Find where the given text appears and provide that cell's center as (X, Y) coordinate. 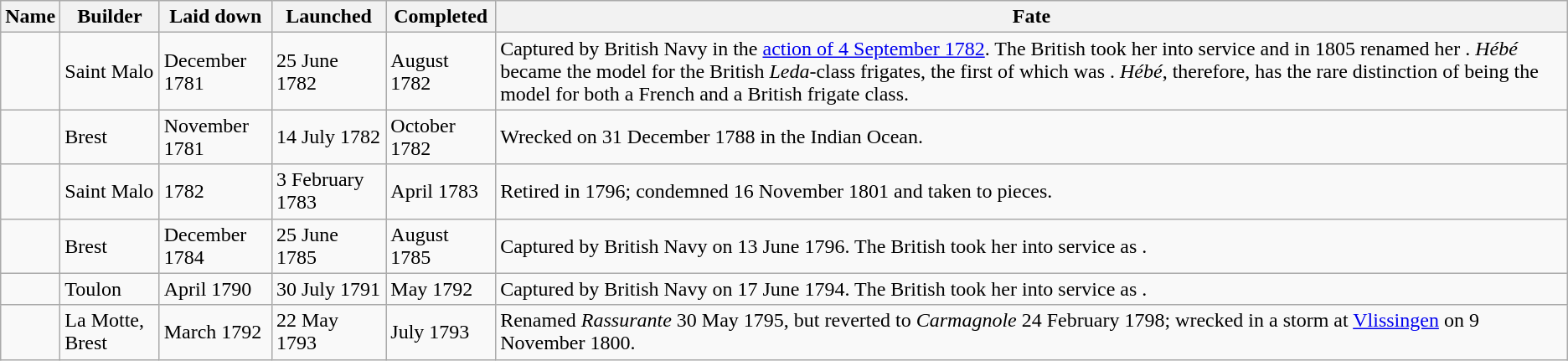
25 June 1782 (328, 71)
August 1785 (441, 246)
Fate (1032, 17)
April 1790 (215, 289)
3 February 1783 (328, 191)
Toulon (110, 289)
1782 (215, 191)
July 1793 (441, 332)
May 1792 (441, 289)
November 1781 (215, 137)
Wrecked on 31 December 1788 in the Indian Ocean. (1032, 137)
Laid down (215, 17)
Captured by British Navy on 13 June 1796. The British took her into service as . (1032, 246)
Captured by British Navy on 17 June 1794. The British took her into service as . (1032, 289)
December 1781 (215, 71)
14 July 1782 (328, 137)
December 1784 (215, 246)
22 May 1793 (328, 332)
30 July 1791 (328, 289)
La Motte, Brest (110, 332)
Builder (110, 17)
25 June 1785 (328, 246)
Name (30, 17)
Retired in 1796; condemned 16 November 1801 and taken to pieces. (1032, 191)
Launched (328, 17)
October 1782 (441, 137)
March 1792 (215, 332)
Completed (441, 17)
Renamed Rassurante 30 May 1795, but reverted to Carmagnole 24 February 1798; wrecked in a storm at Vlissingen on 9 November 1800. (1032, 332)
August 1782 (441, 71)
April 1783 (441, 191)
